Output the [X, Y] coordinate of the center of the cell containing the given text.  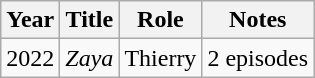
2022 [30, 58]
Notes [258, 20]
2 episodes [258, 58]
Thierry [160, 58]
Year [30, 20]
Zaya [90, 58]
Role [160, 20]
Title [90, 20]
